For the text-containing cell, return its midpoint in (x, y) coordinate format. 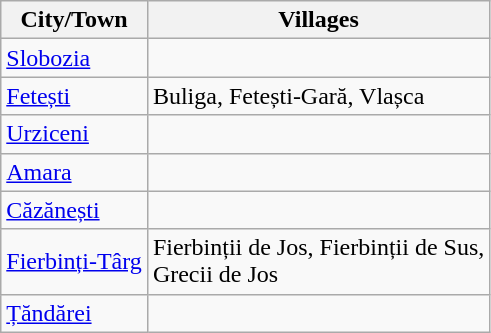
Buliga, Fetești-Gară, Vlașca (318, 96)
Villages (318, 20)
Fierbinți-Târg (74, 262)
Amara (74, 172)
City/Town (74, 20)
Urziceni (74, 134)
Țăndărei (74, 313)
Fierbinții de Jos, Fierbinții de Sus,Grecii de Jos (318, 262)
Căzănești (74, 210)
Slobozia (74, 58)
Fetești (74, 96)
